Output the [X, Y] coordinate of the center of the cell containing the given text.  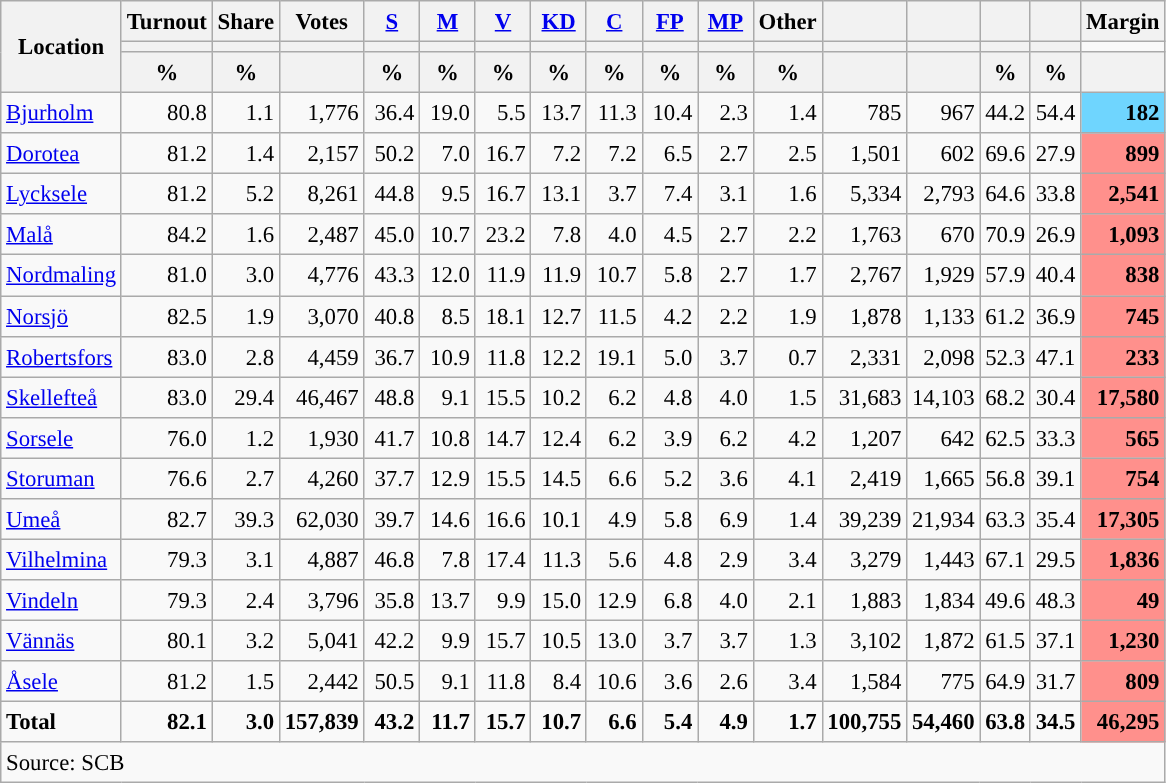
5.0 [670, 356]
5.6 [614, 560]
33.8 [1055, 194]
12.7 [559, 316]
1,665 [944, 478]
Share [246, 22]
KD [559, 22]
775 [944, 682]
64.6 [1005, 194]
40.8 [392, 316]
2,442 [322, 682]
14.5 [559, 478]
35.4 [1055, 520]
6.8 [670, 600]
967 [944, 114]
2,487 [322, 234]
13.0 [614, 640]
82.5 [166, 316]
29.4 [246, 398]
76.0 [166, 438]
5,334 [864, 194]
63.3 [1005, 520]
4,776 [322, 276]
Dorotea [62, 154]
565 [1123, 438]
1,883 [864, 600]
34.5 [1055, 722]
1,878 [864, 316]
45.0 [392, 234]
3,279 [864, 560]
36.7 [392, 356]
49 [1123, 600]
4,459 [322, 356]
Votes [322, 22]
3,102 [864, 640]
7.4 [670, 194]
5,041 [322, 640]
Source: SCB [583, 762]
V [503, 22]
2.5 [788, 154]
2.8 [246, 356]
37.7 [392, 478]
17,305 [1123, 520]
56.8 [1005, 478]
2.6 [726, 682]
M [448, 22]
50.2 [392, 154]
2,767 [864, 276]
63.8 [1005, 722]
4,260 [322, 478]
Storuman [62, 478]
57.9 [1005, 276]
9.5 [448, 194]
80.8 [166, 114]
48.3 [1055, 600]
10.1 [559, 520]
15.0 [559, 600]
68.2 [1005, 398]
3,070 [322, 316]
46.8 [392, 560]
82.7 [166, 520]
82.1 [166, 722]
1,093 [1123, 234]
2,331 [864, 356]
64.9 [1005, 682]
Robertsfors [62, 356]
12.0 [448, 276]
62,030 [322, 520]
602 [944, 154]
62.5 [1005, 438]
6.5 [670, 154]
3.2 [246, 640]
Malå [62, 234]
18.1 [503, 316]
37.1 [1055, 640]
1,930 [322, 438]
33.3 [1055, 438]
2,793 [944, 194]
S [392, 22]
43.3 [392, 276]
182 [1123, 114]
Nordmaling [62, 276]
10.6 [614, 682]
50.5 [392, 682]
39.1 [1055, 478]
Sorsele [62, 438]
2,098 [944, 356]
2,541 [1123, 194]
23.2 [503, 234]
19.0 [448, 114]
754 [1123, 478]
26.9 [1055, 234]
8.4 [559, 682]
39.3 [246, 520]
1,501 [864, 154]
899 [1123, 154]
14.7 [503, 438]
4,887 [322, 560]
4.1 [788, 478]
2,157 [322, 154]
8.5 [448, 316]
642 [944, 438]
Margin [1123, 22]
Norsjö [62, 316]
10.5 [559, 640]
17.4 [503, 560]
1,584 [864, 682]
2.9 [726, 560]
Vilhelmina [62, 560]
46,467 [322, 398]
39,239 [864, 520]
1,230 [1123, 640]
1.2 [246, 438]
54.4 [1055, 114]
67.1 [1005, 560]
5.4 [670, 722]
809 [1123, 682]
61.2 [1005, 316]
10.2 [559, 398]
Other [788, 22]
21,934 [944, 520]
44.8 [392, 194]
44.2 [1005, 114]
76.6 [166, 478]
31,683 [864, 398]
52.3 [1005, 356]
MP [726, 22]
48.8 [392, 398]
C [614, 22]
29.5 [1055, 560]
7.0 [448, 154]
35.8 [392, 600]
80.1 [166, 640]
61.5 [1005, 640]
10.9 [448, 356]
6.9 [726, 520]
70.9 [1005, 234]
838 [1123, 276]
5.5 [503, 114]
40.4 [1055, 276]
670 [944, 234]
1,443 [944, 560]
1.3 [788, 640]
233 [1123, 356]
39.7 [392, 520]
54,460 [944, 722]
2.1 [788, 600]
Vännäs [62, 640]
785 [864, 114]
14.6 [448, 520]
2.4 [246, 600]
13.1 [559, 194]
14,103 [944, 398]
157,839 [322, 722]
Total [62, 722]
84.2 [166, 234]
43.2 [392, 722]
10.4 [670, 114]
12.4 [559, 438]
Lycksele [62, 194]
Skellefteå [62, 398]
69.6 [1005, 154]
11.7 [448, 722]
1,836 [1123, 560]
4.5 [670, 234]
27.9 [1055, 154]
42.2 [392, 640]
12.2 [559, 356]
3.9 [670, 438]
Location [62, 47]
36.4 [392, 114]
Vindeln [62, 600]
1,872 [944, 640]
11.5 [614, 316]
Umeå [62, 520]
0.7 [788, 356]
19.1 [614, 356]
1,763 [864, 234]
FP [670, 22]
1,929 [944, 276]
2,419 [864, 478]
8,261 [322, 194]
1,776 [322, 114]
1,133 [944, 316]
2.3 [726, 114]
17,580 [1123, 398]
100,755 [864, 722]
46,295 [1123, 722]
745 [1123, 316]
36.9 [1055, 316]
1.1 [246, 114]
47.1 [1055, 356]
41.7 [392, 438]
81.0 [166, 276]
31.7 [1055, 682]
3,796 [322, 600]
Turnout [166, 22]
Bjurholm [62, 114]
16.6 [503, 520]
49.6 [1005, 600]
1,207 [864, 438]
10.8 [448, 438]
Åsele [62, 682]
30.4 [1055, 398]
1,834 [944, 600]
